Determine the (X, Y) coordinate at the center of the cell enclosing the given text.  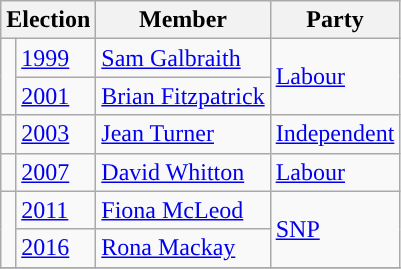
2003 (56, 134)
David Whitton (183, 172)
2016 (56, 248)
2011 (56, 210)
2007 (56, 172)
Brian Fitzpatrick (183, 96)
Party (335, 20)
SNP (335, 229)
Fiona McLeod (183, 210)
Election (48, 20)
Rona Mackay (183, 248)
Independent (335, 134)
Member (183, 20)
Sam Galbraith (183, 58)
1999 (56, 58)
2001 (56, 96)
Jean Turner (183, 134)
